Locate the cell with the specified text and output its (X, Y) center coordinate. 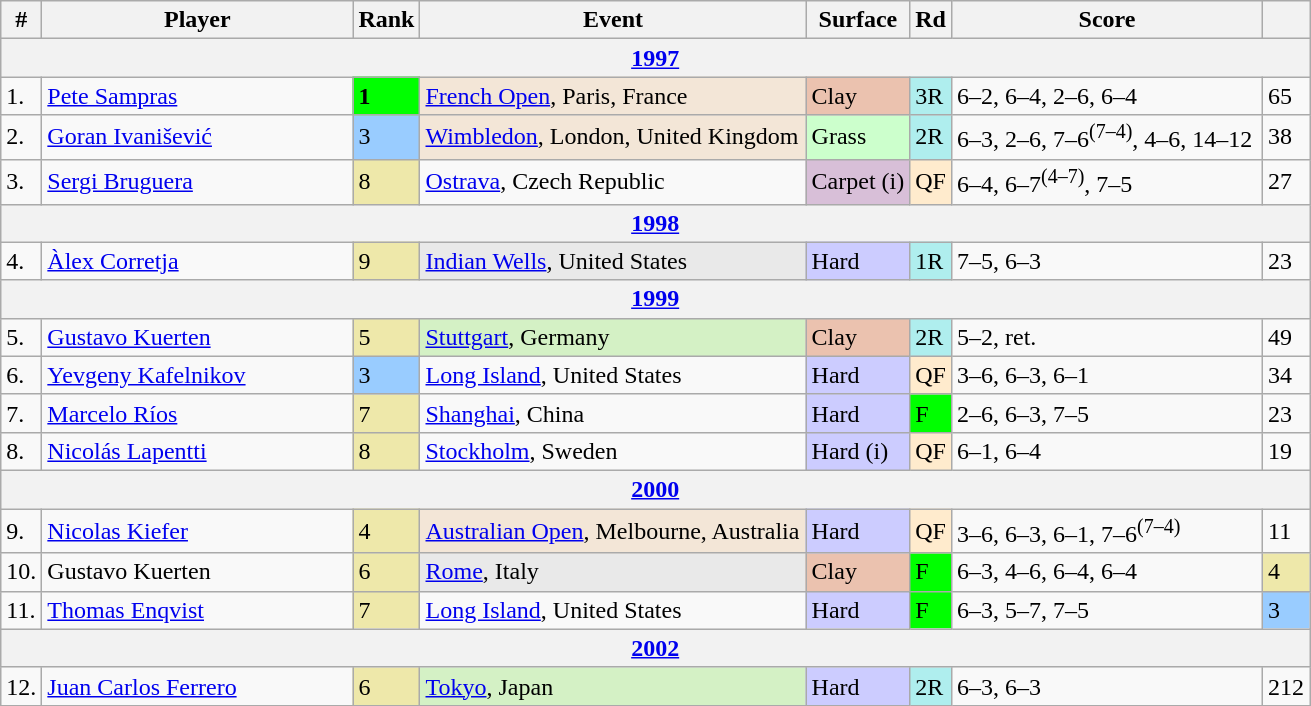
9 (386, 261)
Rank (386, 20)
6–1, 6–4 (1106, 451)
Juan Carlos Ferrero (198, 686)
1999 (656, 299)
6–3, 4–6, 6–4, 6–4 (1106, 572)
2002 (656, 648)
10. (22, 572)
38 (1286, 138)
# (22, 20)
212 (1286, 686)
Thomas Enqvist (198, 610)
11 (1286, 532)
3–6, 6–3, 6–1, 7–6(7–4) (1106, 532)
3. (22, 182)
French Open, Paris, France (613, 96)
Stuttgart, Germany (613, 337)
6–4, 6–7(4–7), 7–5 (1106, 182)
Carpet (i) (858, 182)
Nicolás Lapentti (198, 451)
Score (1106, 20)
Rome, Italy (613, 572)
Hard (i) (858, 451)
3R (931, 96)
6–3, 6–3 (1106, 686)
2–6, 6–3, 7–5 (1106, 413)
2. (22, 138)
6–3, 2–6, 7–6(7–4), 4–6, 14–12 (1106, 138)
Wimbledon, London, United Kingdom (613, 138)
65 (1286, 96)
11. (22, 610)
1R (931, 261)
1. (22, 96)
2000 (656, 489)
3–6, 6–3, 6–1 (1106, 375)
Sergi Bruguera (198, 182)
1997 (656, 58)
Surface (858, 20)
49 (1286, 337)
Indian Wells, United States (613, 261)
Stockholm, Sweden (613, 451)
Marcelo Ríos (198, 413)
Tokyo, Japan (613, 686)
Shanghai, China (613, 413)
5 (386, 337)
5. (22, 337)
19 (1286, 451)
7. (22, 413)
Event (613, 20)
Nicolas Kiefer (198, 532)
27 (1286, 182)
4. (22, 261)
6. (22, 375)
6–2, 6–4, 2–6, 6–4 (1106, 96)
7–5, 6–3 (1106, 261)
6–3, 5–7, 7–5 (1106, 610)
9. (22, 532)
34 (1286, 375)
Ostrava, Czech Republic (613, 182)
Àlex Corretja (198, 261)
Goran Ivanišević (198, 138)
Pete Sampras (198, 96)
Grass (858, 138)
1998 (656, 223)
Player (198, 20)
8. (22, 451)
5–2, ret. (1106, 337)
Rd (931, 20)
Yevgeny Kafelnikov (198, 375)
1 (386, 96)
Australian Open, Melbourne, Australia (613, 532)
12. (22, 686)
